From the cell containing the given text, extract its center point as (X, Y) coordinate. 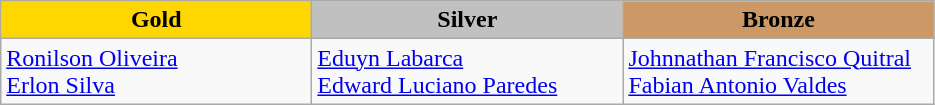
Bronze (778, 20)
Ronilson OliveiraErlon Silva (156, 72)
Eduyn LabarcaEdward Luciano Paredes (468, 72)
Johnnathan Francisco QuitralFabian Antonio Valdes (778, 72)
Silver (468, 20)
Gold (156, 20)
